Identify which cell holds the provided text, then report its [X, Y] central coordinate. 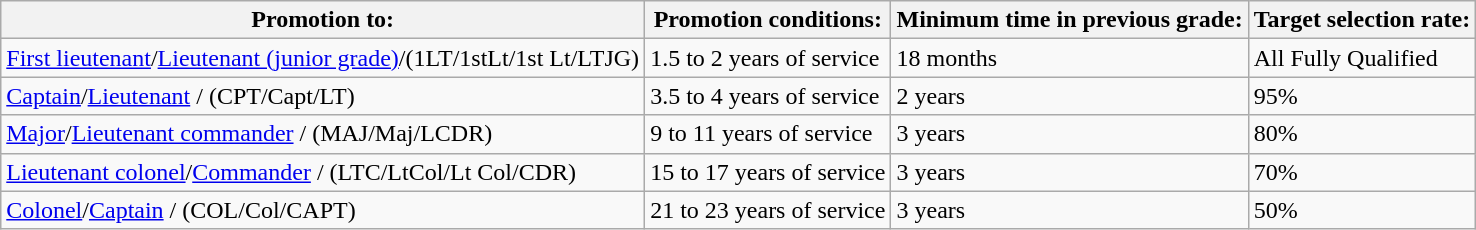
95% [1362, 96]
50% [1362, 210]
Colonel/Captain / (COL/Col/CAPT) [323, 210]
3.5 to 4 years of service [768, 96]
Major/Lieutenant commander / (MAJ/Maj/LCDR) [323, 134]
Target selection rate: [1362, 20]
70% [1362, 172]
1.5 to 2 years of service [768, 58]
Lieutenant colonel/Commander / (LTC/LtCol/Lt Col/CDR) [323, 172]
9 to 11 years of service [768, 134]
Promotion to: [323, 20]
Minimum time in previous grade: [1070, 20]
15 to 17 years of service [768, 172]
Captain/Lieutenant / (CPT/Capt/LT) [323, 96]
80% [1362, 134]
First lieutenant/Lieutenant (junior grade)/(1LT/1stLt/1st Lt/LTJG) [323, 58]
18 months [1070, 58]
21 to 23 years of service [768, 210]
2 years [1070, 96]
All Fully Qualified [1362, 58]
Promotion conditions: [768, 20]
